Extract the (X, Y) coordinate from the center of the cell holding the provided text.  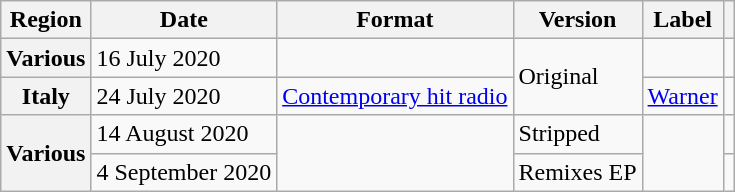
16 July 2020 (184, 58)
4 September 2020 (184, 172)
14 August 2020 (184, 134)
24 July 2020 (184, 96)
Contemporary hit radio (395, 96)
Italy (46, 96)
Region (46, 20)
Label (682, 20)
Stripped (578, 134)
Date (184, 20)
Warner (682, 96)
Format (395, 20)
Original (578, 77)
Remixes EP (578, 172)
Version (578, 20)
